Capture the cell that displays the provided text and extract its (X, Y) central coordinate. 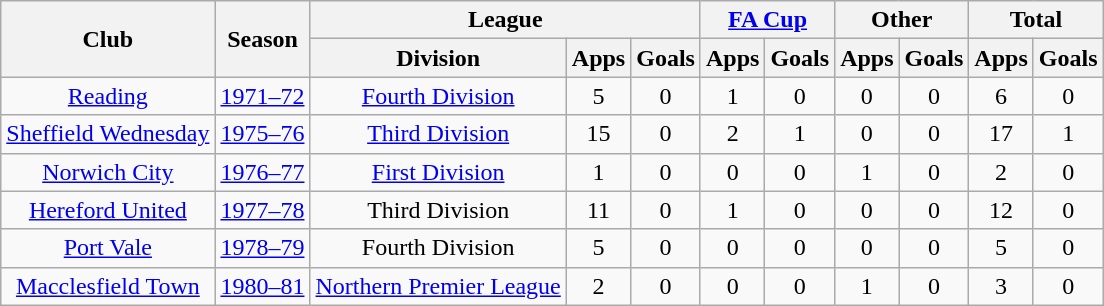
1977–78 (262, 210)
FA Cup (767, 20)
Division (438, 58)
Northern Premier League (438, 286)
1971–72 (262, 96)
Other (902, 20)
First Division (438, 172)
17 (1001, 134)
Sheffield Wednesday (108, 134)
1980–81 (262, 286)
11 (598, 210)
1978–79 (262, 248)
Norwich City (108, 172)
3 (1001, 286)
1975–76 (262, 134)
6 (1001, 96)
Port Vale (108, 248)
Season (262, 39)
Macclesfield Town (108, 286)
Total (1036, 20)
League (505, 20)
1976–77 (262, 172)
Hereford United (108, 210)
Club (108, 39)
12 (1001, 210)
Reading (108, 96)
15 (598, 134)
